Return the (X, Y) coordinate for the center point of the cell that contains the specified text.  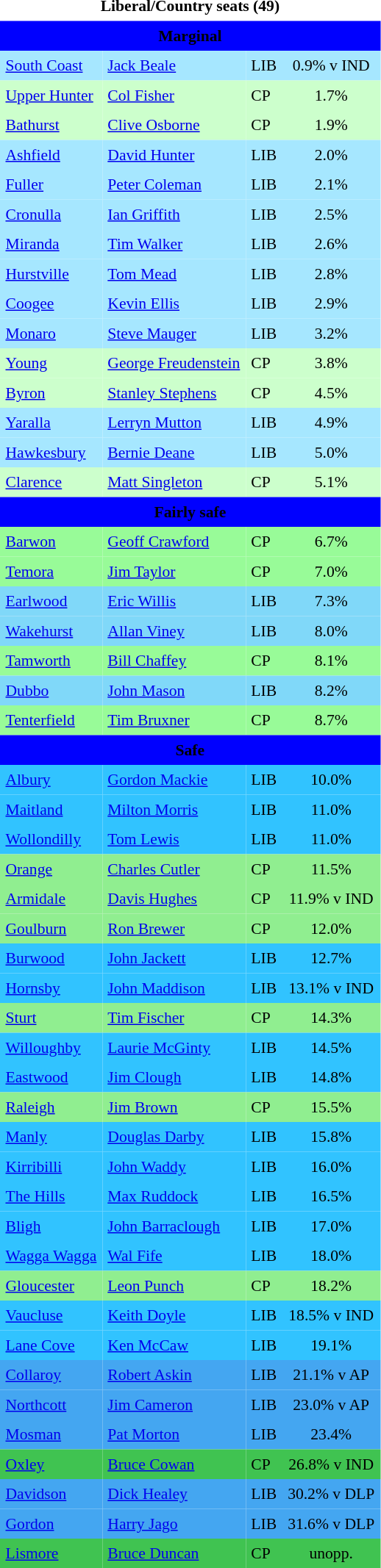
Oxley (51, 1464)
Byron (51, 392)
David Hunter (174, 154)
3.2% (331, 333)
Pat Morton (174, 1434)
Maitland (51, 809)
Raleigh (51, 1107)
4.9% (331, 422)
Willoughby (51, 1047)
Leon Punch (174, 1285)
2.9% (331, 303)
14.8% (331, 1077)
14.5% (331, 1047)
7.3% (331, 601)
11.5% (331, 868)
Col Fisher (174, 95)
21.1% v AP (331, 1375)
14.3% (331, 1018)
Lismore (51, 1553)
Laurie McGinty (174, 1047)
15.5% (331, 1107)
Jim Cameron (174, 1404)
23.0% v AP (331, 1404)
Hornsby (51, 988)
Mosman (51, 1434)
Jack Beale (174, 65)
Robert Askin (174, 1375)
Orange (51, 868)
2.0% (331, 154)
Wal Fife (174, 1256)
15.8% (331, 1137)
Northcott (51, 1404)
Burwood (51, 958)
26.8% v IND (331, 1464)
Keith Doyle (174, 1315)
Barwon (51, 542)
18.5% v IND (331, 1315)
John Barraclough (174, 1226)
George Freudenstein (174, 363)
Stanley Stephens (174, 392)
Ashfield (51, 154)
Cronulla (51, 214)
8.0% (331, 630)
Upper Hunter (51, 95)
3.8% (331, 363)
Bruce Cowan (174, 1464)
1.7% (331, 95)
Fairly safe (190, 511)
2.5% (331, 214)
31.6% v DLP (331, 1523)
0.9% v IND (331, 65)
Manly (51, 1137)
John Jackett (174, 958)
Tim Walker (174, 244)
4.5% (331, 392)
16.0% (331, 1166)
Milton Morris (174, 809)
Harry Jago (174, 1523)
Wagga Wagga (51, 1256)
17.0% (331, 1226)
Fuller (51, 184)
Tenterfield (51, 720)
12.0% (331, 928)
Eric Willis (174, 601)
Douglas Darby (174, 1137)
8.1% (331, 661)
The Hills (51, 1196)
23.4% (331, 1434)
Charles Cutler (174, 868)
Safe (190, 749)
Dick Healey (174, 1494)
Max Ruddock (174, 1196)
Albury (51, 780)
30.2% v DLP (331, 1494)
Earlwood (51, 601)
Matt Singleton (174, 482)
8.2% (331, 690)
Geoff Crawford (174, 542)
Gloucester (51, 1285)
unopp. (331, 1553)
2.1% (331, 184)
Wollondilly (51, 839)
Jim Clough (174, 1077)
7.0% (331, 571)
Wakehurst (51, 630)
Young (51, 363)
Davis Hughes (174, 899)
2.6% (331, 244)
5.1% (331, 482)
Steve Mauger (174, 333)
Tom Lewis (174, 839)
Jim Taylor (174, 571)
19.1% (331, 1345)
Clarence (51, 482)
Jim Brown (174, 1107)
Armidale (51, 899)
8.7% (331, 720)
12.7% (331, 958)
Gordon (51, 1523)
Davidson (51, 1494)
10.0% (331, 780)
Monaro (51, 333)
Peter Coleman (174, 184)
Collaroy (51, 1375)
Tamworth (51, 661)
Bruce Duncan (174, 1553)
Sturt (51, 1018)
6.7% (331, 542)
Yaralla (51, 422)
Allan Viney (174, 630)
Bernie Deane (174, 452)
Lerryn Mutton (174, 422)
2.8% (331, 273)
Bill Chaffey (174, 661)
Temora (51, 571)
Bligh (51, 1226)
11.9% v IND (331, 899)
Kevin Ellis (174, 303)
Tim Bruxner (174, 720)
John Maddison (174, 988)
Kirribilli (51, 1166)
Ian Griffith (174, 214)
John Mason (174, 690)
Coogee (51, 303)
Clive Osborne (174, 125)
South Coast (51, 65)
Miranda (51, 244)
Dubbo (51, 690)
Hawkesbury (51, 452)
13.1% v IND (331, 988)
Hurstville (51, 273)
Vaucluse (51, 1315)
18.0% (331, 1256)
Gordon Mackie (174, 780)
Bathurst (51, 125)
Ken McCaw (174, 1345)
Marginal (190, 35)
Tom Mead (174, 273)
18.2% (331, 1285)
Tim Fischer (174, 1018)
Eastwood (51, 1077)
John Waddy (174, 1166)
Goulburn (51, 928)
Ron Brewer (174, 928)
16.5% (331, 1196)
5.0% (331, 452)
Lane Cove (51, 1345)
1.9% (331, 125)
